Detect which cell encompasses the target text, then output its (X, Y) center coordinate. 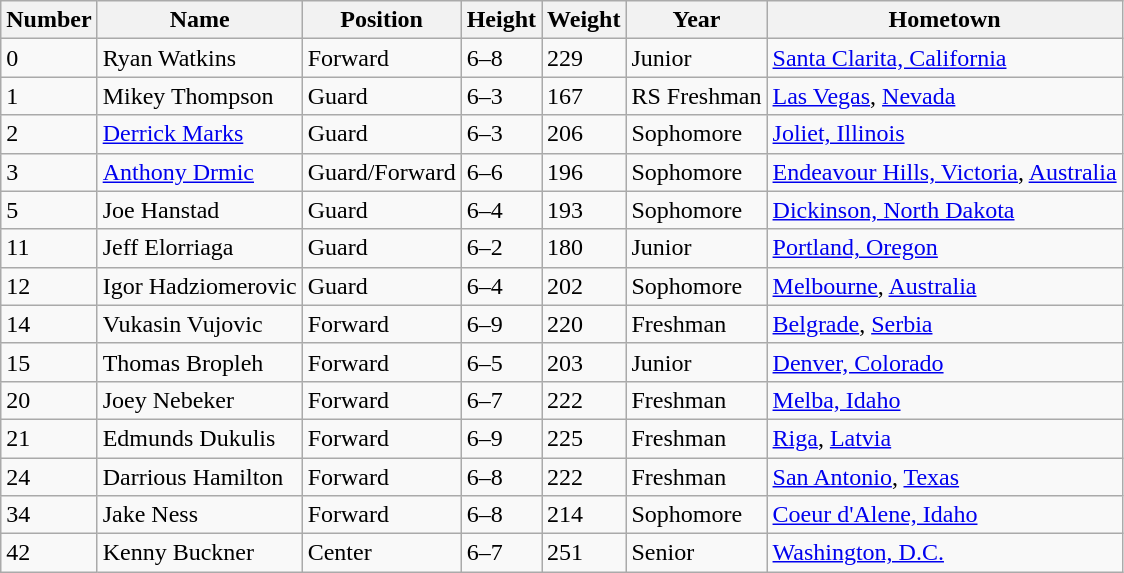
San Antonio, Texas (944, 477)
214 (584, 515)
Number (49, 20)
167 (584, 96)
Endeavour Hills, Victoria, Australia (944, 172)
Igor Hadziomerovic (200, 286)
Vukasin Vujovic (200, 324)
6–2 (501, 248)
Darrious Hamilton (200, 477)
15 (49, 362)
Dickinson, North Dakota (944, 210)
Height (501, 20)
Joe Hanstad (200, 210)
203 (584, 362)
11 (49, 248)
Jeff Elorriaga (200, 248)
Mikey Thompson (200, 96)
Coeur d'Alene, Idaho (944, 515)
196 (584, 172)
Weight (584, 20)
Edmunds Dukulis (200, 438)
Portland, Oregon (944, 248)
3 (49, 172)
Kenny Buckner (200, 553)
Belgrade, Serbia (944, 324)
14 (49, 324)
20 (49, 400)
5 (49, 210)
180 (584, 248)
Joey Nebeker (200, 400)
Washington, D.C. (944, 553)
Las Vegas, Nevada (944, 96)
Ryan Watkins (200, 58)
Melbourne, Australia (944, 286)
Santa Clarita, California (944, 58)
229 (584, 58)
Hometown (944, 20)
Thomas Bropleh (200, 362)
Denver, Colorado (944, 362)
12 (49, 286)
6–6 (501, 172)
42 (49, 553)
Riga, Latvia (944, 438)
193 (584, 210)
Guard/Forward (382, 172)
Joliet, Illinois (944, 134)
202 (584, 286)
Year (696, 20)
1 (49, 96)
0 (49, 58)
Anthony Drmic (200, 172)
21 (49, 438)
Melba, Idaho (944, 400)
Name (200, 20)
Center (382, 553)
Position (382, 20)
2 (49, 134)
24 (49, 477)
251 (584, 553)
206 (584, 134)
Jake Ness (200, 515)
225 (584, 438)
Senior (696, 553)
220 (584, 324)
Derrick Marks (200, 134)
6–5 (501, 362)
34 (49, 515)
RS Freshman (696, 96)
